Detect which cell encompasses the target text, then output its [X, Y] center coordinate. 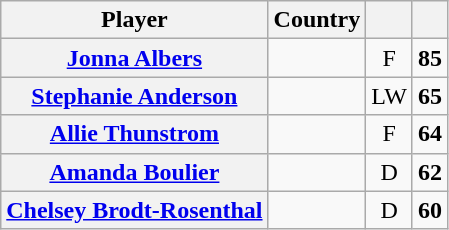
LW [390, 96]
60 [430, 210]
Country [317, 20]
Player [134, 20]
64 [430, 134]
65 [430, 96]
Amanda Boulier [134, 172]
62 [430, 172]
85 [430, 58]
Allie Thunstrom [134, 134]
Jonna Albers [134, 58]
Stephanie Anderson [134, 96]
Chelsey Brodt-Rosenthal [134, 210]
